Provide the [x, y] coordinate of the cell's center where the given text is located.  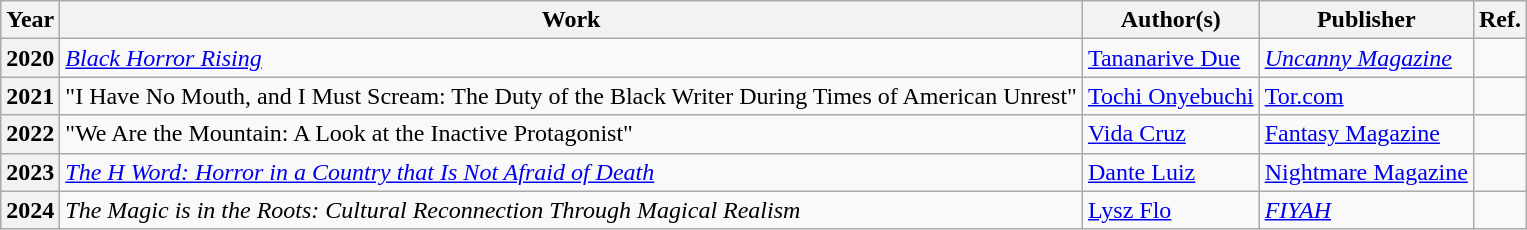
Tochi Onyebuchi [1170, 96]
Year [30, 20]
2022 [30, 134]
"I Have No Mouth, and I Must Scream: The Duty of the Black Writer During Times of American Unrest" [572, 96]
Fantasy Magazine [1366, 134]
2020 [30, 58]
The Magic is in the Roots: Cultural Reconnection Through Magical Realism [572, 210]
Uncanny Magazine [1366, 58]
2021 [30, 96]
Author(s) [1170, 20]
Lysz Flo [1170, 210]
Tor.com [1366, 96]
Tananarive Due [1170, 58]
Vida Cruz [1170, 134]
FIYAH [1366, 210]
Work [572, 20]
"We Are the Mountain: A Look at the Inactive Protagonist" [572, 134]
Dante Luiz [1170, 172]
Publisher [1366, 20]
2024 [30, 210]
2023 [30, 172]
Nightmare Magazine [1366, 172]
Ref. [1500, 20]
Black Horror Rising [572, 58]
The H Word: Horror in a Country that Is Not Afraid of Death [572, 172]
